For the text-containing cell, return its midpoint in (x, y) coordinate format. 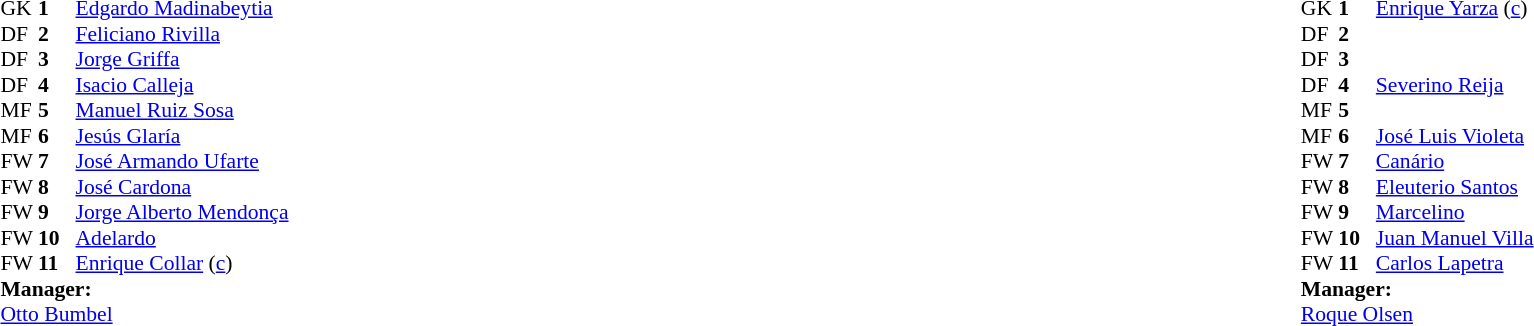
Adelardo (182, 238)
José Armando Ufarte (182, 161)
Jesús Glaría (182, 136)
José Luis Violeta (1455, 136)
Carlos Lapetra (1455, 263)
Enrique Collar (c) (182, 263)
Eleuterio Santos (1455, 187)
Severino Reija (1455, 85)
Marcelino (1455, 213)
Isacio Calleja (182, 85)
Manuel Ruiz Sosa (182, 111)
Feliciano Rivilla (182, 34)
Jorge Griffa (182, 59)
José Cardona (182, 187)
Canário (1455, 161)
Jorge Alberto Mendonça (182, 213)
Juan Manuel Villa (1455, 238)
